Identify which cell holds the provided text, then report its [x, y] central coordinate. 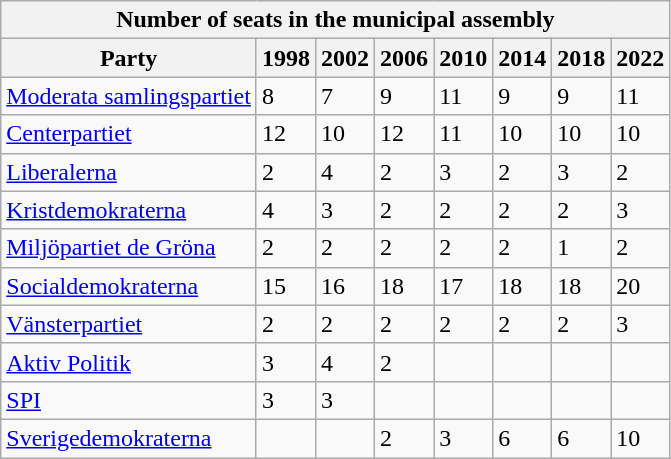
Sverigedemokraterna [129, 438]
16 [344, 286]
2022 [640, 58]
20 [640, 286]
Socialdemokraterna [129, 286]
15 [286, 286]
Liberalerna [129, 172]
Centerpartiet [129, 134]
2010 [464, 58]
2014 [522, 58]
Kristdemokraterna [129, 210]
Miljöpartiet de Gröna [129, 248]
Aktiv Politik [129, 362]
Moderata samlingspartiet [129, 96]
Party [129, 58]
SPI [129, 400]
8 [286, 96]
2002 [344, 58]
17 [464, 286]
2018 [582, 58]
Number of seats in the municipal assembly [336, 20]
Vänsterpartiet [129, 324]
2006 [404, 58]
1 [582, 248]
7 [344, 96]
1998 [286, 58]
